Provide the (x, y) coordinate of the cell's center where the given text is located.  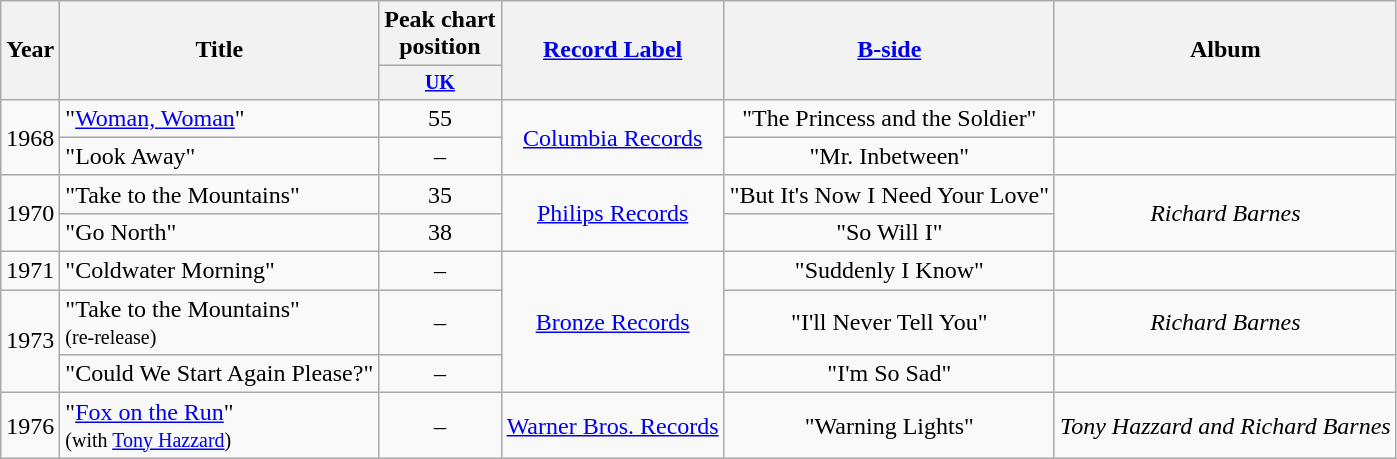
UK (440, 82)
"Look Away" (220, 156)
Tony Hazzard and Richard Barnes (1225, 426)
"So Will I" (889, 232)
1973 (30, 342)
Columbia Records (612, 137)
"Take to the Mountains"(re-release) (220, 322)
"I'm So Sad" (889, 374)
"Coldwater Morning" (220, 271)
Peak chartposition (440, 34)
Year (30, 50)
1968 (30, 137)
"The Princess and the Soldier" (889, 118)
Bronze Records (612, 322)
"Warning Lights" (889, 426)
"Take to the Mountains" (220, 194)
Album (1225, 50)
38 (440, 232)
1970 (30, 213)
"But It's Now I Need Your Love" (889, 194)
"Fox on the Run"(with Tony Hazzard) (220, 426)
Title (220, 50)
Record Label (612, 50)
"Mr. Inbetween" (889, 156)
1976 (30, 426)
Warner Bros. Records (612, 426)
"Suddenly I Know" (889, 271)
35 (440, 194)
55 (440, 118)
Philips Records (612, 213)
"Could We Start Again Please?" (220, 374)
"Go North" (220, 232)
"I'll Never Tell You" (889, 322)
"Woman, Woman" (220, 118)
1971 (30, 271)
B-side (889, 50)
